From the cell containing the given text, extract its center point as [x, y] coordinate. 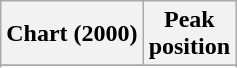
Peakposition [189, 34]
Chart (2000) [72, 34]
